From the cell containing the given text, extract its center point as [X, Y] coordinate. 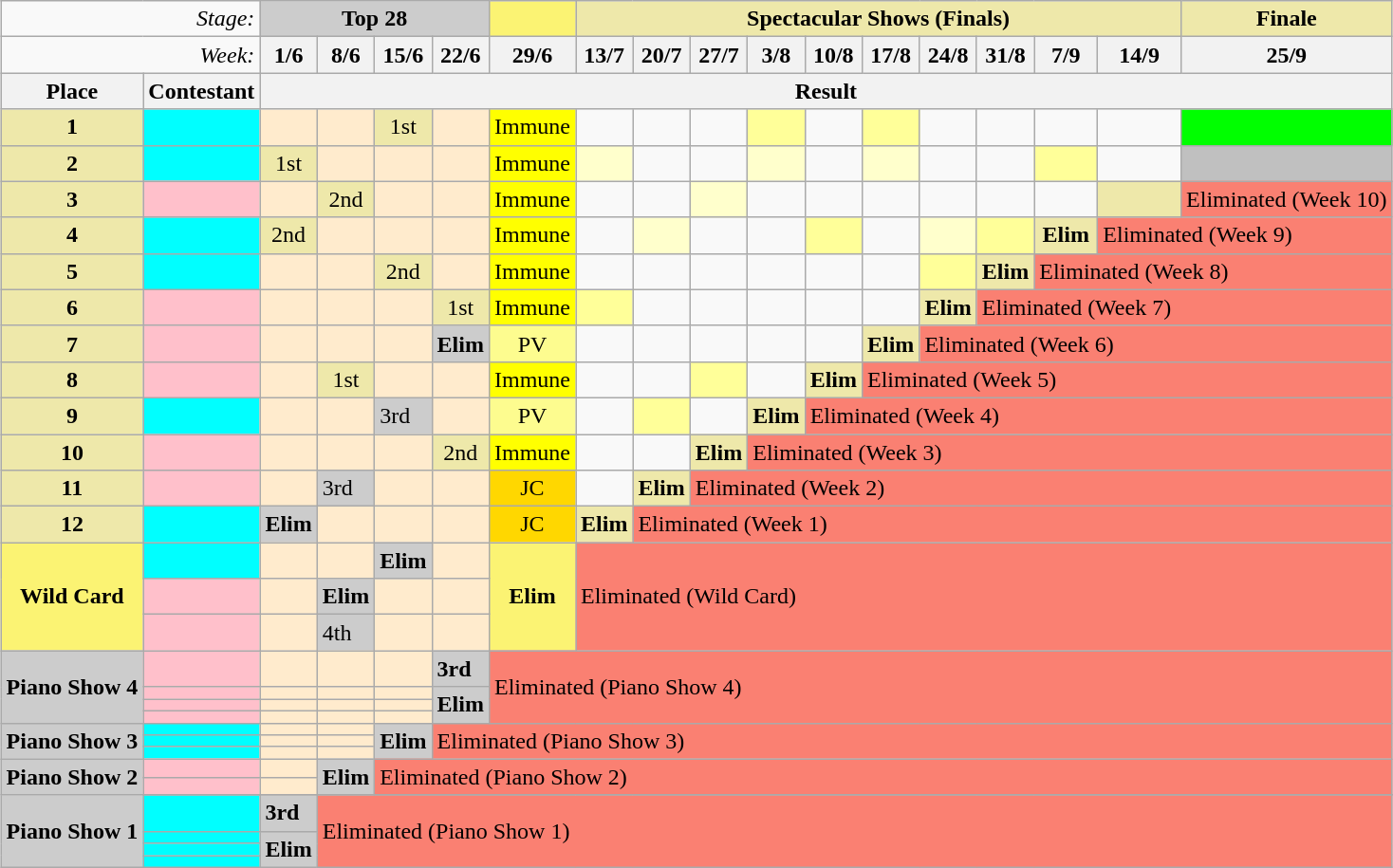
Eliminated (Week 9) [1245, 235]
1/6 [288, 55]
Eliminated (Week 7) [1184, 307]
Piano Show 2 [72, 777]
Eliminated (Week 10) [1287, 199]
9 [72, 416]
Top 28 [375, 19]
11 [72, 489]
Eliminated (Piano Show 1) [854, 831]
Eliminated (Week 3) [1070, 452]
8 [72, 379]
7/9 [1067, 55]
15/6 [403, 55]
10/8 [833, 55]
Eliminated (Week 8) [1213, 271]
24/8 [948, 55]
31/8 [1005, 55]
8/6 [345, 55]
Eliminated (Week 6) [1156, 343]
12 [72, 525]
Eliminated (Wild Card) [983, 597]
Eliminated (Week 5) [1126, 379]
29/6 [531, 55]
3/8 [776, 55]
Eliminated (Piano Show 4) [940, 687]
Week: [131, 55]
20/7 [661, 55]
Eliminated (Piano Show 3) [912, 741]
10 [72, 452]
14/9 [1140, 55]
4th [345, 633]
Stage: [131, 19]
Finale [1287, 19]
Result [826, 91]
7 [72, 343]
22/6 [460, 55]
25/9 [1287, 55]
1 [72, 127]
5 [72, 271]
Place [72, 91]
Eliminated (Week 1) [1012, 525]
Spectacular Shows (Finals) [878, 19]
Contestant [201, 91]
Eliminated (Week 4) [1099, 416]
17/8 [890, 55]
4 [72, 235]
Piano Show 3 [72, 741]
6 [72, 307]
2 [72, 163]
13/7 [604, 55]
Piano Show 1 [72, 831]
27/7 [718, 55]
Eliminated (Week 2) [1041, 489]
Wild Card [72, 597]
3 [72, 199]
Piano Show 4 [72, 687]
Eliminated (Piano Show 2) [883, 777]
